Return (X, Y) of the center of cell containing provided text 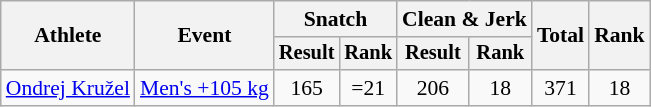
Total (560, 36)
371 (560, 88)
=21 (368, 88)
Event (204, 36)
Snatch (336, 19)
Ondrej Kružel (68, 88)
Clean & Jerk (464, 19)
Athlete (68, 36)
Men's +105 kg (204, 88)
206 (433, 88)
165 (307, 88)
